Search for the cell housing the specified text and yield its (X, Y) center coordinate. 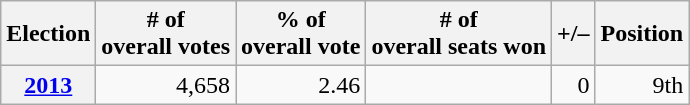
Position (642, 34)
% ofoverall vote (301, 34)
Election (48, 34)
0 (574, 85)
# ofoverall seats won (459, 34)
# ofoverall votes (166, 34)
+/– (574, 34)
4,658 (166, 85)
9th (642, 85)
2.46 (301, 85)
2013 (48, 85)
